Return (x, y) of the center of cell containing provided text 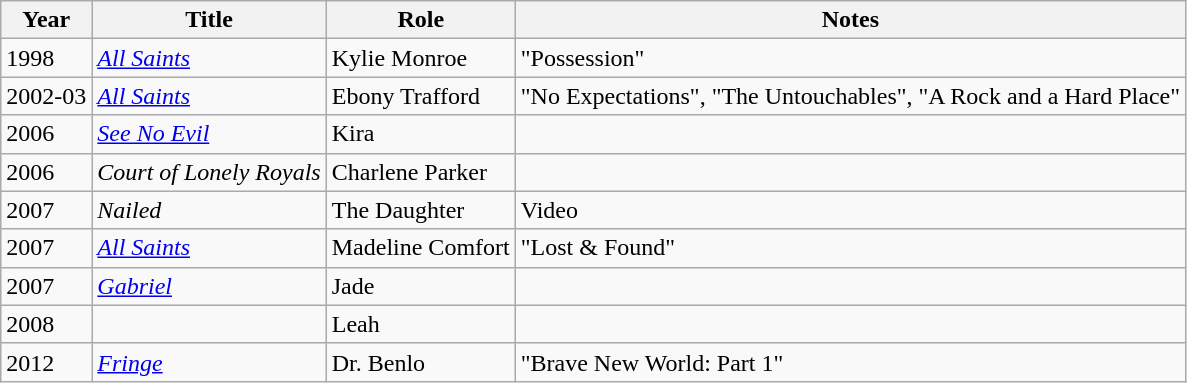
Dr. Benlo (420, 362)
2008 (46, 324)
Video (850, 210)
"Lost & Found" (850, 248)
Court of Lonely Royals (209, 172)
Jade (420, 286)
Fringe (209, 362)
Notes (850, 20)
2002-03 (46, 96)
Kylie Monroe (420, 58)
Gabriel (209, 286)
See No Evil (209, 134)
"Brave New World: Part 1" (850, 362)
"No Expectations", "The Untouchables", "A Rock and a Hard Place" (850, 96)
The Daughter (420, 210)
Charlene Parker (420, 172)
Nailed (209, 210)
Role (420, 20)
Ebony Trafford (420, 96)
Kira (420, 134)
Title (209, 20)
"Possession" (850, 58)
Year (46, 20)
2012 (46, 362)
Madeline Comfort (420, 248)
Leah (420, 324)
1998 (46, 58)
